Identify which cell holds the provided text, then report its [X, Y] central coordinate. 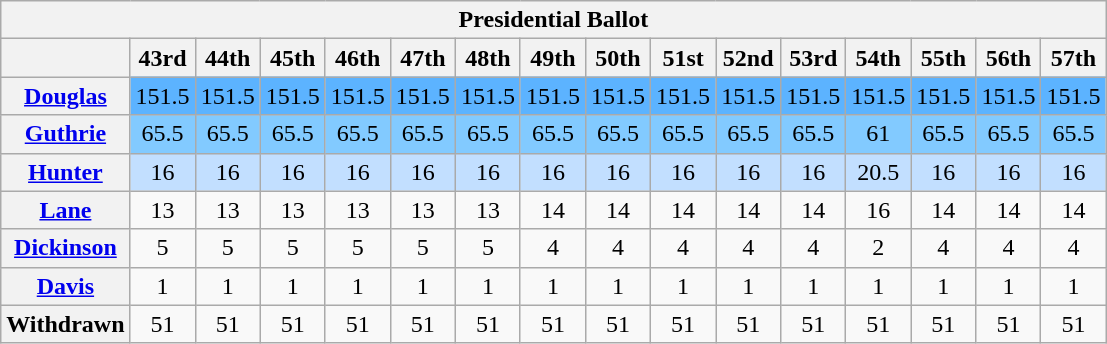
46th [358, 58]
56th [1008, 58]
Douglas [66, 96]
Hunter [66, 172]
48th [488, 58]
57th [1074, 58]
54th [878, 58]
45th [292, 58]
Guthrie [66, 134]
53rd [814, 58]
61 [878, 134]
51st [684, 58]
50th [618, 58]
Withdrawn [66, 324]
Lane [66, 210]
43rd [162, 58]
Davis [66, 286]
20.5 [878, 172]
Dickinson [66, 248]
47th [422, 58]
49th [552, 58]
2 [878, 248]
44th [228, 58]
55th [944, 58]
Presidential Ballot [554, 20]
52nd [748, 58]
